Provide the (X, Y) coordinate of the cell's center where the given text is located.  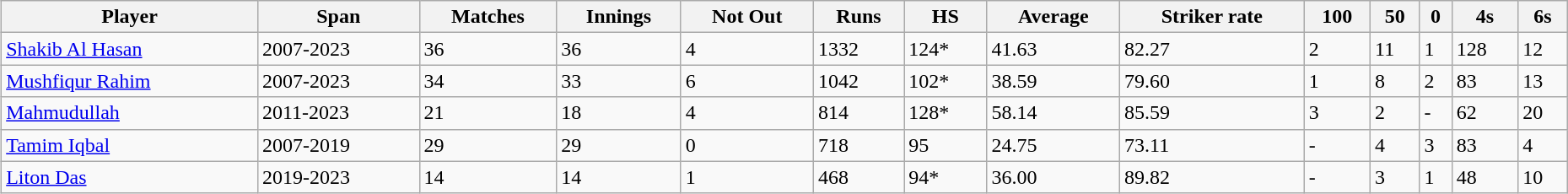
36.00 (1053, 177)
6s (1544, 17)
82.27 (1213, 49)
33 (619, 81)
Matches (488, 17)
1042 (859, 81)
85.59 (1213, 113)
Player (130, 17)
6 (747, 81)
58.14 (1053, 113)
62 (1484, 113)
Runs (859, 17)
24.75 (1053, 145)
89.82 (1213, 177)
8 (1395, 81)
Tamim Iqbal (130, 145)
94* (946, 177)
21 (488, 113)
Mahmudullah (130, 113)
100 (1337, 17)
41.63 (1053, 49)
718 (859, 145)
18 (619, 113)
1332 (859, 49)
79.60 (1213, 81)
128 (1484, 49)
11 (1395, 49)
814 (859, 113)
Liton Das (130, 177)
Not Out (747, 17)
12 (1544, 49)
Mushfiqur Rahim (130, 81)
102* (946, 81)
38.59 (1053, 81)
Innings (619, 17)
Average (1053, 17)
48 (1484, 177)
128* (946, 113)
73.11 (1213, 145)
2007-2019 (338, 145)
50 (1395, 17)
20 (1544, 113)
13 (1544, 81)
Shakib Al Hasan (130, 49)
10 (1544, 177)
95 (946, 145)
Span (338, 17)
468 (859, 177)
2011-2023 (338, 113)
HS (946, 17)
124* (946, 49)
4s (1484, 17)
2019-2023 (338, 177)
34 (488, 81)
Striker rate (1213, 17)
